Identify which cell holds the provided text, then report its [x, y] central coordinate. 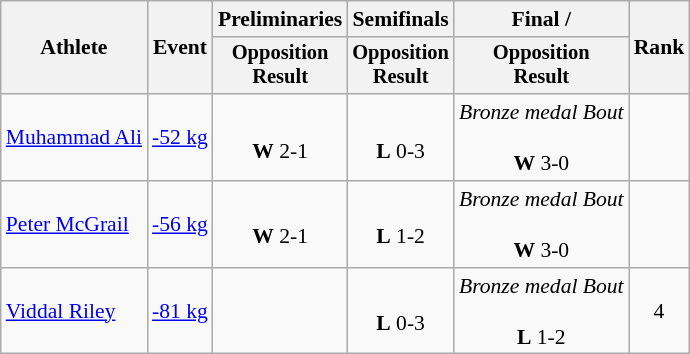
-56 kg [180, 224]
Preliminaries [280, 19]
Rank [660, 48]
-52 kg [180, 138]
Muhammad Ali [74, 138]
L 1-2 [400, 224]
Semifinals [400, 19]
Event [180, 48]
Athlete [74, 48]
L 0-3 [400, 138]
Peter McGrail [74, 224]
Final / [542, 19]
